Scan for the cell matching the given text and deliver its (x, y) coordinate at center. 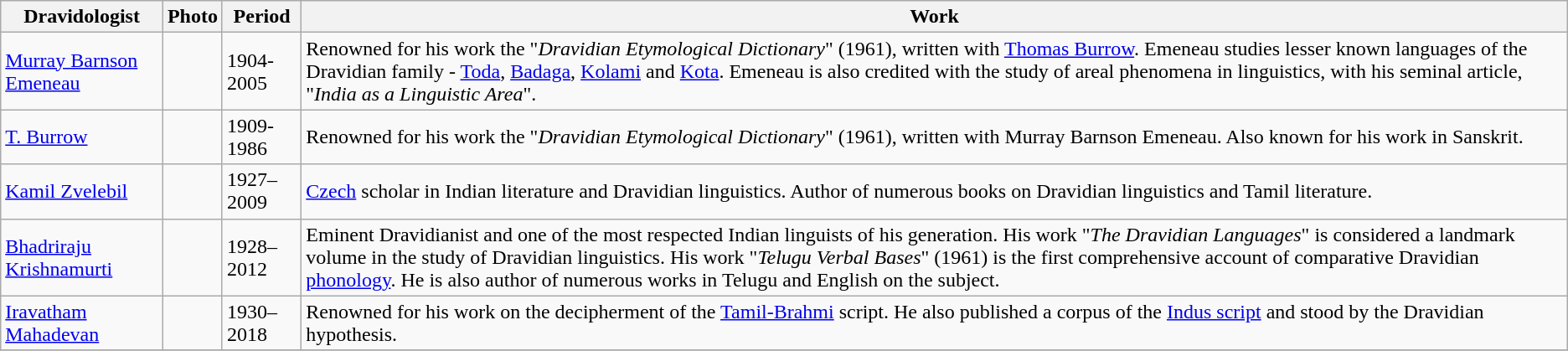
Work (935, 17)
1927–2009 (261, 191)
T. Burrow (82, 137)
1909-1986 (261, 137)
Czech scholar in Indian literature and Dravidian linguistics. Author of numerous books on Dravidian linguistics and Tamil literature. (935, 191)
1904-2005 (261, 71)
Murray Barnson Emeneau (82, 71)
Kamil Zvelebil (82, 191)
Iravatham Mahadevan (82, 323)
Bhadriraju Krishnamurti (82, 257)
1928–2012 (261, 257)
Dravidologist (82, 17)
Period (261, 17)
Renowned for his work the "Dravidian Etymological Dictionary" (1961), written with Murray Barnson Emeneau. Also known for his work in Sanskrit. (935, 137)
1930–2018 (261, 323)
Photo (193, 17)
